Pinpoint the cell where the given text exists, returning its (x, y) midpoint coordinate. 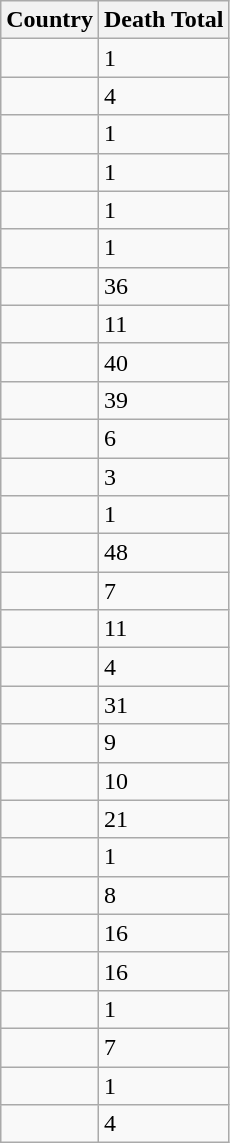
10 (163, 781)
40 (163, 362)
31 (163, 705)
48 (163, 553)
21 (163, 819)
3 (163, 477)
8 (163, 895)
6 (163, 438)
36 (163, 286)
9 (163, 743)
39 (163, 400)
Death Total (163, 20)
Country (50, 20)
